For the text-containing cell, return its midpoint in (x, y) coordinate format. 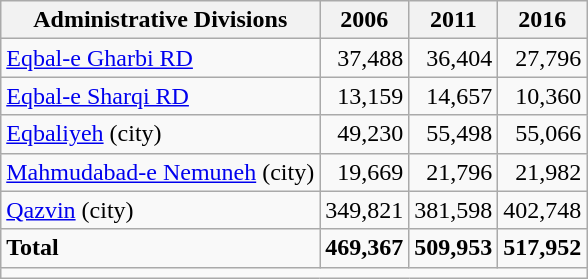
2011 (454, 20)
21,982 (542, 172)
55,498 (454, 134)
381,598 (454, 210)
469,367 (364, 248)
2016 (542, 20)
49,230 (364, 134)
Administrative Divisions (160, 20)
Mahmudabad-e Nemuneh (city) (160, 172)
517,952 (542, 248)
Eqbal-e Gharbi RD (160, 58)
21,796 (454, 172)
Eqbal-e Sharqi RD (160, 96)
402,748 (542, 210)
13,159 (364, 96)
37,488 (364, 58)
Total (160, 248)
Qazvin (city) (160, 210)
2006 (364, 20)
27,796 (542, 58)
Eqbaliyeh (city) (160, 134)
36,404 (454, 58)
19,669 (364, 172)
349,821 (364, 210)
55,066 (542, 134)
10,360 (542, 96)
509,953 (454, 248)
14,657 (454, 96)
